Search for the cell housing the specified text and yield its (x, y) center coordinate. 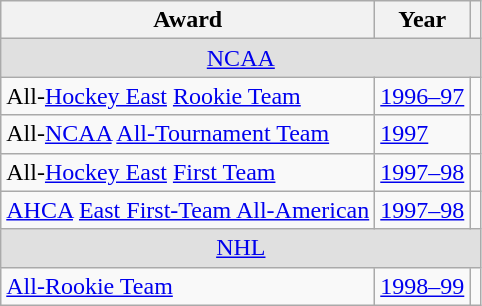
1998–99 (422, 286)
All-Hockey East First Team (188, 172)
Year (422, 20)
NHL (241, 248)
All-Rookie Team (188, 286)
AHCA East First-Team All-American (188, 210)
All-Hockey East Rookie Team (188, 96)
1997 (422, 134)
All-NCAA All-Tournament Team (188, 134)
1996–97 (422, 96)
Award (188, 20)
NCAA (241, 58)
